Detect which cell encompasses the target text, then output its (X, Y) center coordinate. 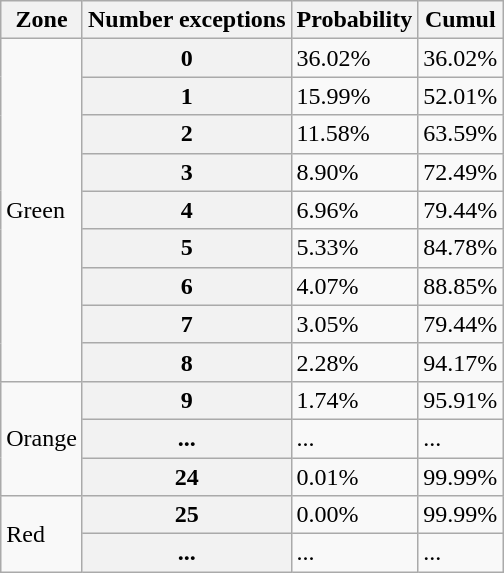
72.49% (460, 172)
25 (186, 515)
15.99% (354, 96)
0.00% (354, 515)
Orange (42, 438)
5.33% (354, 248)
Probability (354, 20)
11.58% (354, 134)
4 (186, 210)
88.85% (460, 286)
Zone (42, 20)
2 (186, 134)
2.28% (354, 362)
7 (186, 324)
84.78% (460, 248)
94.17% (460, 362)
6.96% (354, 210)
Red (42, 534)
63.59% (460, 134)
4.07% (354, 286)
0.01% (354, 477)
8 (186, 362)
Number exceptions (186, 20)
1.74% (354, 400)
9 (186, 400)
Cumul (460, 20)
24 (186, 477)
6 (186, 286)
8.90% (354, 172)
1 (186, 96)
52.01% (460, 96)
3.05% (354, 324)
95.91% (460, 400)
Green (42, 210)
5 (186, 248)
3 (186, 172)
0 (186, 58)
